Find where the given text appears and provide that cell's center as [X, Y] coordinate. 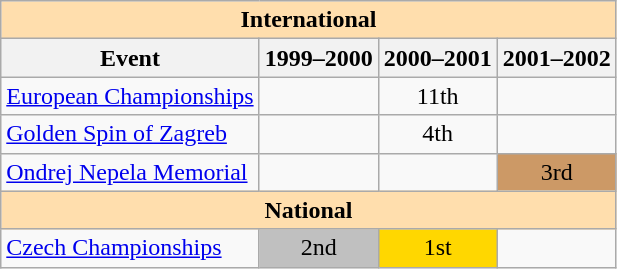
Ondrej Nepela Memorial [130, 172]
International [309, 20]
1st [438, 248]
2nd [318, 248]
2000–2001 [438, 58]
Czech Championships [130, 248]
European Championships [130, 96]
11th [438, 96]
Event [130, 58]
1999–2000 [318, 58]
Golden Spin of Zagreb [130, 134]
National [309, 210]
2001–2002 [556, 58]
3rd [556, 172]
4th [438, 134]
